Capture the cell that displays the provided text and extract its (X, Y) central coordinate. 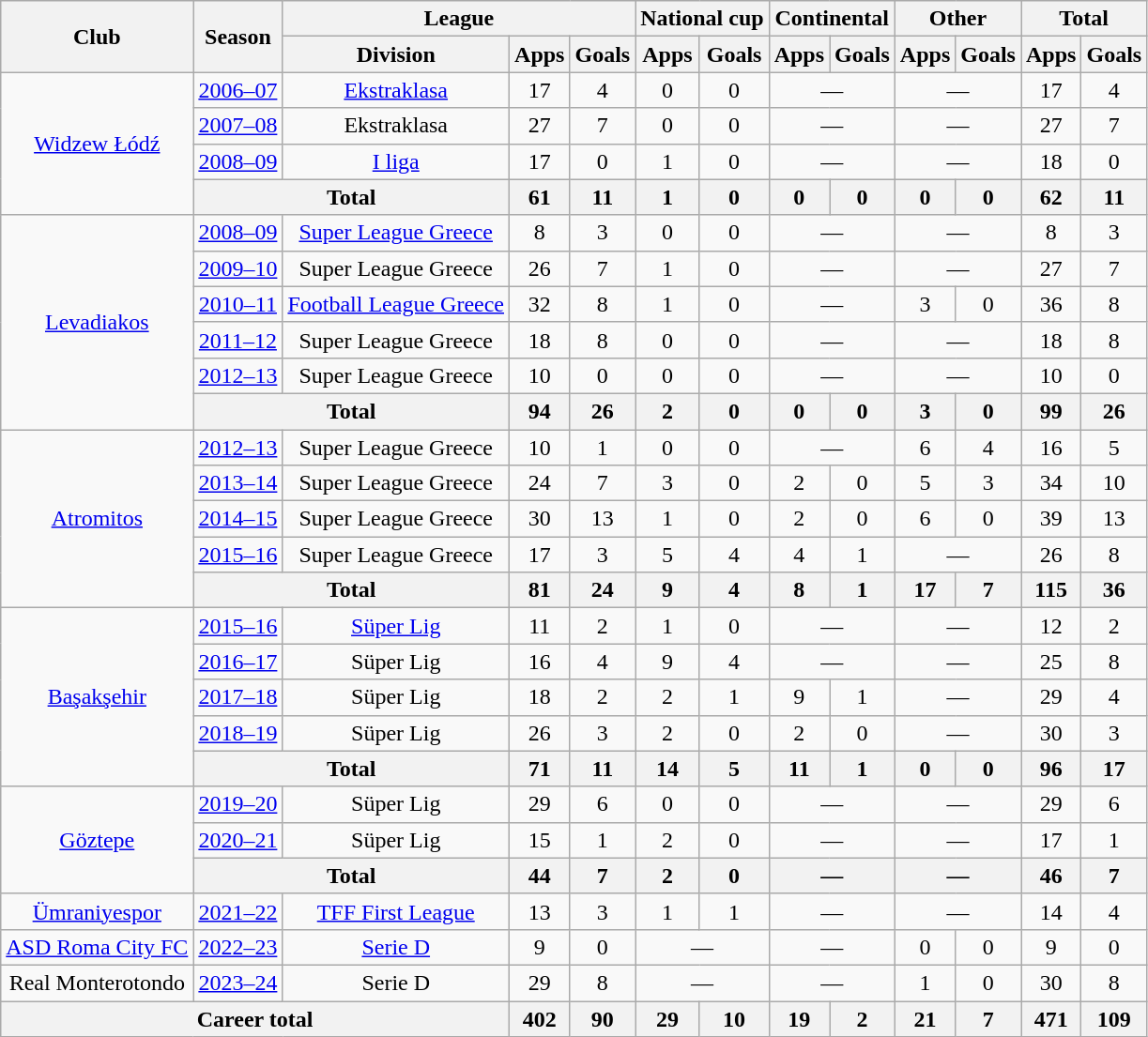
Continental (832, 19)
71 (540, 769)
96 (1051, 769)
Ümraniyespor (98, 911)
12 (1051, 626)
League (459, 19)
Widzew Łódź (98, 144)
46 (1051, 876)
Atromitos (98, 519)
Real Monterotondo (98, 983)
Division (396, 54)
25 (1051, 662)
ASD Roma City FC (98, 947)
2016–17 (238, 662)
61 (540, 197)
I liga (396, 161)
2022–23 (238, 947)
2011–12 (238, 340)
2007–08 (238, 126)
115 (1051, 590)
471 (1051, 1018)
109 (1114, 1018)
34 (1051, 483)
62 (1051, 197)
Career total (255, 1018)
402 (540, 1018)
Football League Greece (396, 304)
Club (98, 37)
Başakşehir (98, 697)
2010–11 (238, 304)
19 (799, 1018)
21 (925, 1018)
2018–19 (238, 733)
99 (1051, 411)
2017–18 (238, 697)
Other (957, 19)
81 (540, 590)
National cup (702, 19)
94 (540, 411)
2006–07 (238, 90)
90 (603, 1018)
2014–15 (238, 519)
Season (238, 37)
Levadiakos (98, 322)
2019–20 (238, 804)
2009–10 (238, 268)
2020–21 (238, 840)
2021–22 (238, 911)
Göztepe (98, 840)
TFF First League (396, 911)
39 (1051, 519)
2013–14 (238, 483)
2023–24 (238, 983)
44 (540, 876)
32 (540, 304)
15 (540, 840)
